Find where the given text appears and provide that cell's center as [x, y] coordinate. 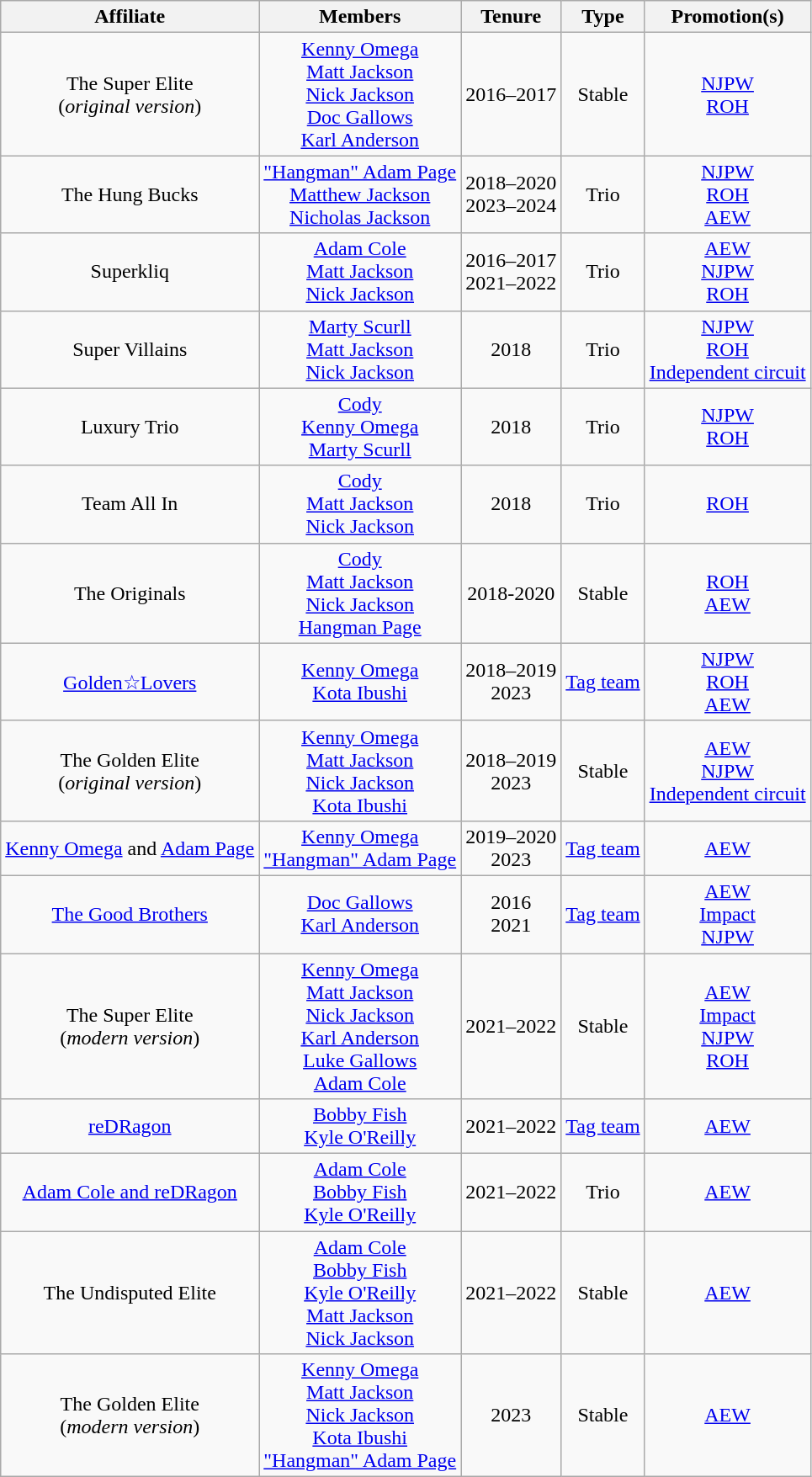
Marty ScurllMatt JacksonNick Jackson [360, 349]
2023 [512, 1416]
The Undisputed Elite [130, 1293]
NJPWROHIndependent circuit [727, 349]
Kenny OmegaMatt JacksonNick JacksonKarl AndersonLuke GallowsAdam Cole [360, 1025]
The Good Brothers [130, 914]
Golden☆Lovers [130, 682]
ROH [727, 504]
Adam Cole and reDRagon [130, 1193]
The Super Elite(modern version) [130, 1025]
Promotion(s) [727, 17]
CodyMatt JacksonNick JacksonHangman Page [360, 592]
The Originals [130, 592]
AEWNJPWIndependent circuit [727, 771]
AEWImpactNJPWROH [727, 1025]
AEWImpactNJPW [727, 914]
The Super Elite(original version) [130, 94]
2018-2020 [512, 592]
reDRagon [130, 1126]
CodyMatt JacksonNick Jackson [360, 504]
Doc GallowsKarl Anderson [360, 914]
Superkliq [130, 272]
CodyKenny OmegaMarty Scurll [360, 427]
Kenny Omega and Adam Page [130, 848]
The Golden Elite(original version) [130, 771]
Kenny OmegaMatt JacksonNick JacksonDoc GallowsKarl Anderson [360, 94]
AEWNJPWROH [727, 272]
The Hung Bucks [130, 194]
2019–20202023 [512, 848]
Adam ColeMatt JacksonNick Jackson [360, 272]
20162021 [512, 914]
Type [602, 17]
Kenny Omega"Hangman" Adam Page [360, 848]
Adam ColeBobby FishKyle O'Reilly [360, 1193]
2016–20172021–2022 [512, 272]
Super Villains [130, 349]
"Hangman" Adam PageMatthew JacksonNicholas Jackson [360, 194]
NJPWROHAEW [727, 194]
The Golden Elite (modern version) [130, 1416]
Kenny OmegaKota Ibushi [360, 682]
Kenny OmegaMatt JacksonNick JacksonKota Ibushi [360, 771]
Kenny OmegaMatt JacksonNick JacksonKota Ibushi"Hangman" Adam Page [360, 1416]
Members [360, 17]
2018–20202023–2024 [512, 194]
Affiliate [130, 17]
NJPWROH AEW [727, 682]
Bobby FishKyle O'Reilly [360, 1126]
Luxury Trio [130, 427]
Tenure [512, 17]
ROH AEW [727, 592]
2016–2017 [512, 94]
Adam ColeBobby FishKyle O'ReillyMatt JacksonNick Jackson [360, 1293]
Team All In [130, 504]
